Detect which cell encompasses the target text, then output its [X, Y] center coordinate. 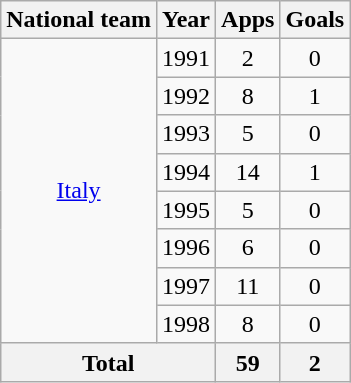
Apps [248, 20]
1996 [186, 248]
1993 [186, 134]
1991 [186, 58]
6 [248, 248]
1995 [186, 210]
1997 [186, 286]
11 [248, 286]
Italy [79, 191]
14 [248, 172]
Year [186, 20]
1998 [186, 324]
1992 [186, 96]
Goals [315, 20]
National team [79, 20]
59 [248, 362]
1994 [186, 172]
Total [108, 362]
